From the cell containing the given text, extract its center point as (x, y) coordinate. 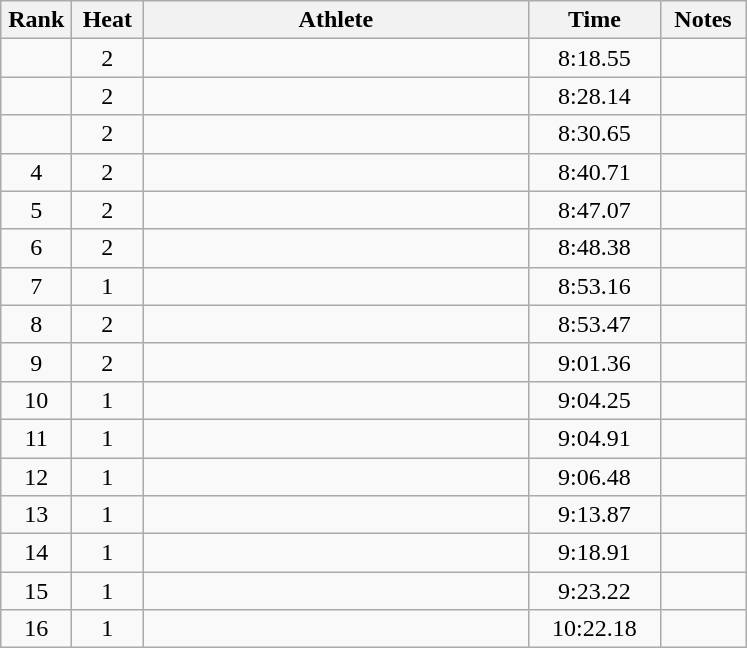
9:06.48 (594, 477)
9:01.36 (594, 362)
6 (36, 248)
8:40.71 (594, 172)
8 (36, 324)
9:13.87 (594, 515)
8:48.38 (594, 248)
13 (36, 515)
9:04.91 (594, 438)
Time (594, 20)
9:23.22 (594, 591)
Heat (108, 20)
4 (36, 172)
8:47.07 (594, 210)
8:30.65 (594, 134)
14 (36, 553)
8:28.14 (594, 96)
10:22.18 (594, 629)
15 (36, 591)
10 (36, 400)
12 (36, 477)
11 (36, 438)
16 (36, 629)
8:53.47 (594, 324)
Athlete (336, 20)
9:04.25 (594, 400)
5 (36, 210)
9 (36, 362)
8:18.55 (594, 58)
Rank (36, 20)
7 (36, 286)
8:53.16 (594, 286)
Notes (703, 20)
9:18.91 (594, 553)
